From the cell containing the given text, extract its center point as [X, Y] coordinate. 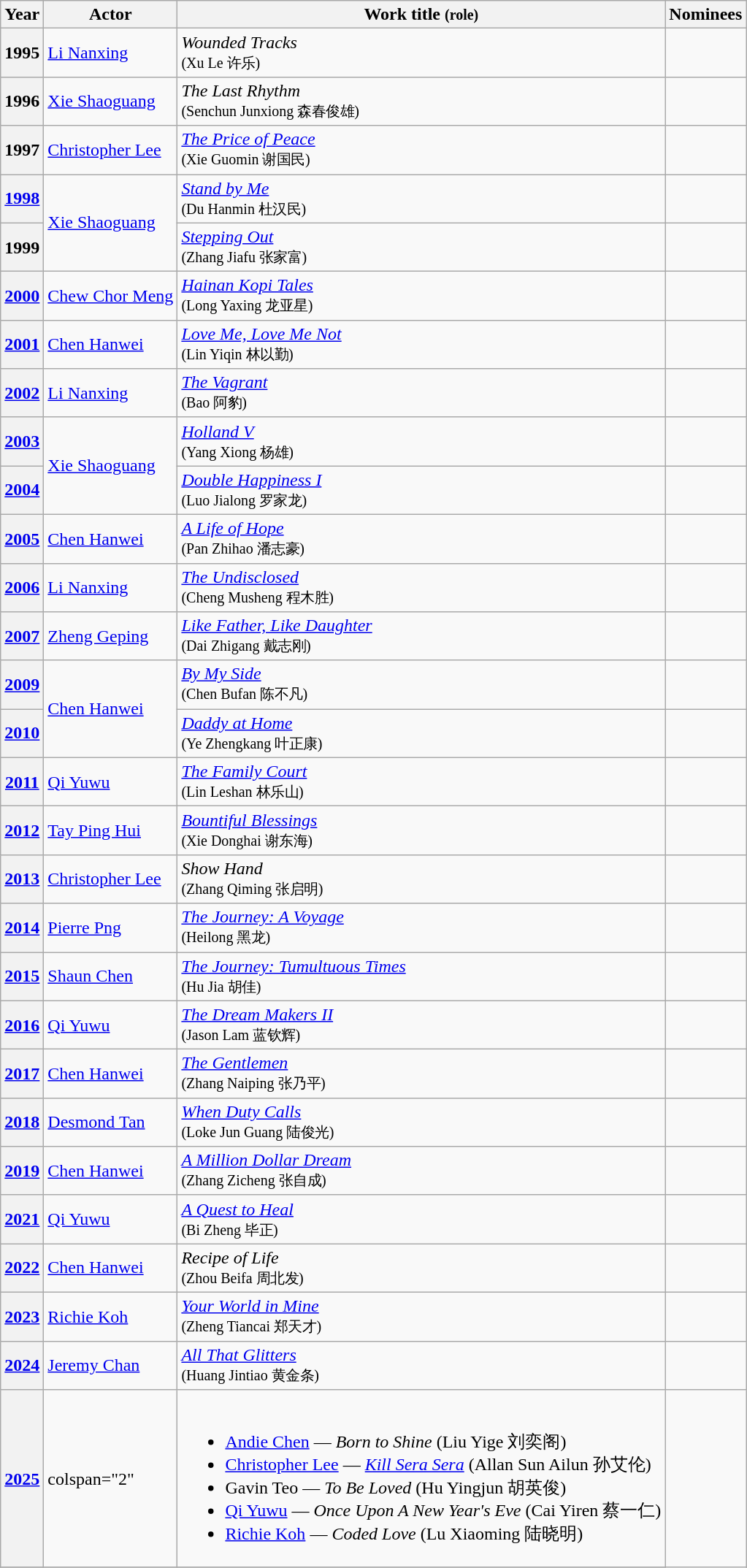
Chew Chor Meng [111, 297]
colspan="2" [111, 1479]
The Family Court(Lin Leshan 林乐山) [421, 781]
Bountiful Blessings (Xie Donghai 谢东海) [421, 831]
1996 [22, 101]
1995 [22, 53]
2014 [22, 928]
Holland V(Yang Xiong 杨雄) [421, 441]
The Price of Peace(Xie Guomin 谢国民) [421, 150]
A Life of Hope(Pan Zhihao 潘志豪) [421, 539]
2013 [22, 879]
2018 [22, 1122]
Actor [111, 15]
2023 [22, 1316]
Double Happiness I (Luo Jialong 罗家龙) [421, 491]
Love Me, Love Me Not(Lin Yiqin 林以勤) [421, 345]
2015 [22, 977]
Shaun Chen [111, 977]
Daddy at Home (Ye Zhengkang 叶正康) [421, 733]
Nominees [705, 15]
2004 [22, 491]
Like Father, Like Daughter(Dai Zhigang 戴志刚) [421, 637]
Tay Ping Hui [111, 831]
2025 [22, 1479]
Year [22, 15]
2022 [22, 1268]
Wounded Tracks(Xu Le 许乐) [421, 53]
Jeremy Chan [111, 1366]
Zheng Geping [111, 637]
2006 [22, 587]
The Undisclosed (Cheng Musheng 程木胜) [421, 587]
A Quest to Heal(Bi Zheng 毕正) [421, 1220]
The Last Rhythm(Senchun Junxiong 森春俊雄) [421, 101]
1997 [22, 150]
2021 [22, 1220]
2016 [22, 1025]
Pierre Png [111, 928]
Desmond Tan [111, 1122]
2005 [22, 539]
Recipe of Life(Zhou Beifa 周北发) [421, 1268]
A Million Dollar Dream (Zhang Zicheng 张自成) [421, 1171]
Hainan Kopi Tales(Long Yaxing 龙亚星) [421, 297]
The Journey: Tumultuous Times(Hu Jia 胡佳) [421, 977]
2003 [22, 441]
Richie Koh [111, 1316]
The Journey: A Voyage(Heilong 黑龙) [421, 928]
The Vagrant (Bao 阿豹) [421, 393]
Stepping Out (Zhang Jiafu 张家富) [421, 247]
2009 [22, 685]
2011 [22, 781]
Stand by Me(Du Hanmin 杜汉民) [421, 199]
2017 [22, 1074]
1998 [22, 199]
When Duty Calls (Loke Jun Guang 陆俊光) [421, 1122]
2001 [22, 345]
1999 [22, 247]
Your World in Mine(Zheng Tiancai 郑天才) [421, 1316]
2012 [22, 831]
All That Glitters (Huang Jintiao 黄金条) [421, 1366]
2007 [22, 637]
Work title (role) [421, 15]
By My Side (Chen Bufan 陈不凡) [421, 685]
The Gentlemen (Zhang Naiping 张乃平) [421, 1074]
2000 [22, 297]
The Dream Makers II(Jason Lam 蓝钦辉) [421, 1025]
2019 [22, 1171]
2024 [22, 1366]
Show Hand (Zhang Qiming 张启明) [421, 879]
2010 [22, 733]
2002 [22, 393]
